Scan for the cell matching the given text and deliver its [x, y] coordinate at center. 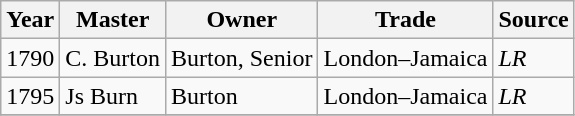
C. Burton [113, 58]
Master [113, 20]
Owner [242, 20]
1795 [30, 96]
Burton, Senior [242, 58]
1790 [30, 58]
Js Burn [113, 96]
Source [534, 20]
Burton [242, 96]
Trade [406, 20]
Year [30, 20]
